Detect which cell encompasses the target text, then output its (X, Y) center coordinate. 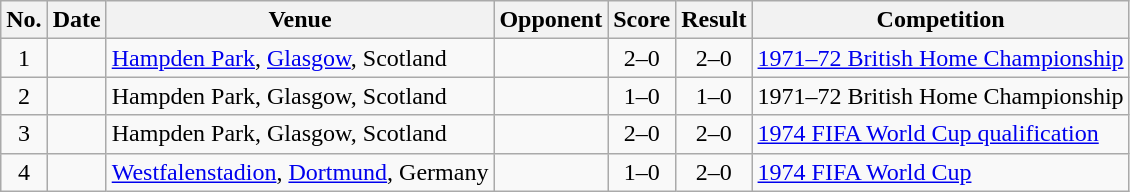
Date (76, 20)
Competition (940, 20)
4 (24, 172)
Westfalenstadion, Dortmund, Germany (300, 172)
1974 FIFA World Cup (940, 172)
3 (24, 134)
2 (24, 96)
Score (642, 20)
Opponent (551, 20)
Venue (300, 20)
No. (24, 20)
1 (24, 58)
1974 FIFA World Cup qualification (940, 134)
Result (714, 20)
